For the text-containing cell, return its midpoint in [X, Y] coordinate format. 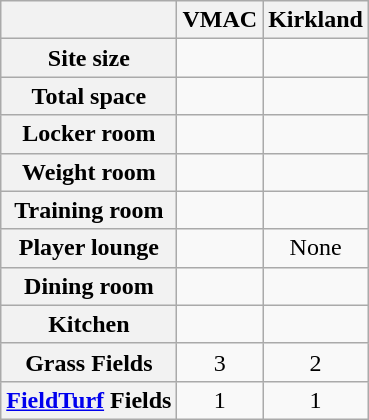
Training room [89, 210]
Player lounge [89, 248]
Grass Fields [89, 362]
None [316, 248]
Kirkland [316, 20]
Weight room [89, 172]
2 [316, 362]
FieldTurf Fields [89, 400]
3 [220, 362]
Locker room [89, 134]
Kitchen [89, 324]
VMAC [220, 20]
Site size [89, 58]
Dining room [89, 286]
Total space [89, 96]
